Determine the (x, y) coordinate at the center of the cell enclosing the given text.  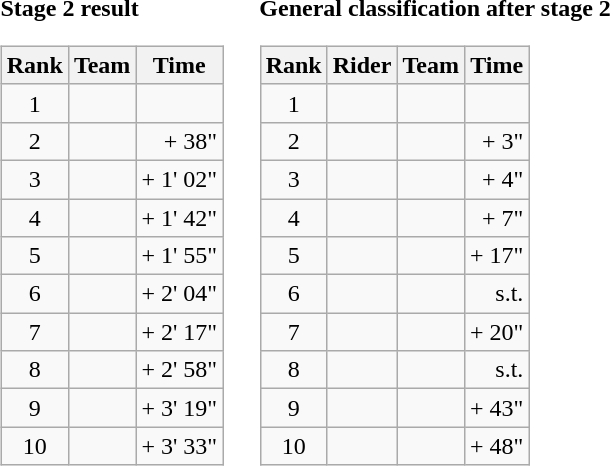
+ 38" (180, 141)
+ 1' 02" (180, 179)
Rider (362, 65)
+ 1' 55" (180, 256)
+ 2' 04" (180, 294)
+ 1' 42" (180, 217)
+ 3' 33" (180, 446)
+ 2' 58" (180, 370)
+ 3' 19" (180, 408)
+ 2' 17" (180, 332)
+ 43" (496, 408)
+ 3" (496, 141)
+ 17" (496, 256)
+ 4" (496, 179)
+ 20" (496, 332)
+ 48" (496, 446)
+ 7" (496, 217)
